Locate the cell with the specified text and output its (x, y) center coordinate. 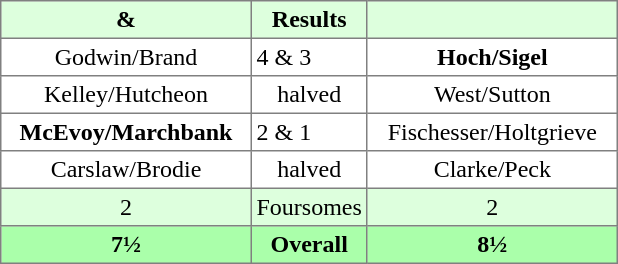
Fischesser/Holtgrieve (492, 132)
Kelley/Hutcheon (126, 95)
West/Sutton (492, 95)
Results (309, 20)
7½ (126, 245)
& (126, 20)
McEvoy/Marchbank (126, 132)
8½ (492, 245)
Godwin/Brand (126, 57)
Hoch/Sigel (492, 57)
Foursomes (309, 207)
4 & 3 (309, 57)
Clarke/Peck (492, 170)
2 & 1 (309, 132)
Overall (309, 245)
Carslaw/Brodie (126, 170)
